Return the [X, Y] coordinate for the center point of the cell that contains the specified text.  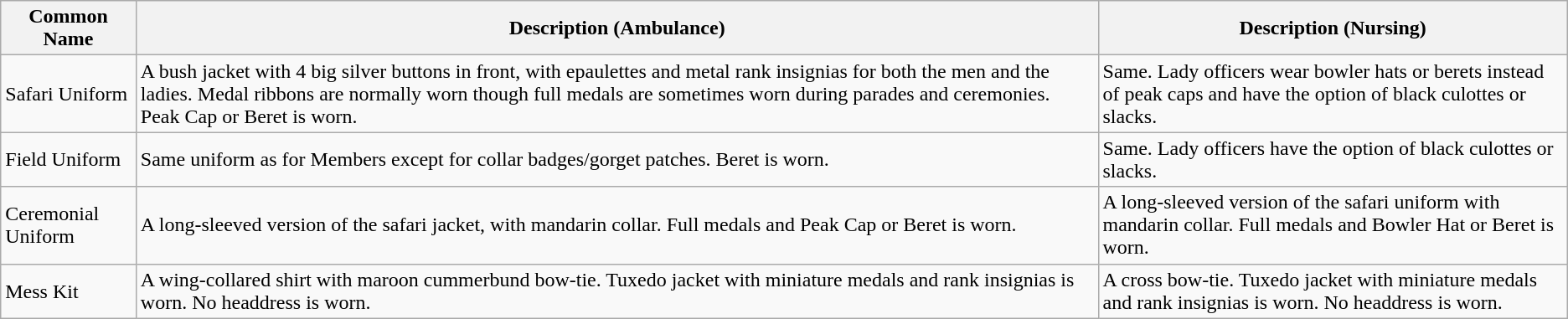
A wing-collared shirt with maroon cummerbund bow-tie. Tuxedo jacket with miniature medals and rank insignias is worn. No headdress is worn. [616, 291]
Same. Lady officers have the option of black culottes or slacks. [1333, 159]
A long-sleeved version of the safari uniform with mandarin collar. Full medals and Bowler Hat or Beret is worn. [1333, 225]
Same uniform as for Members except for collar badges/gorget patches. Beret is worn. [616, 159]
Safari Uniform [69, 94]
Common Name [69, 28]
Description (Ambulance) [616, 28]
Description (Nursing) [1333, 28]
Same. Lady officers wear bowler hats or berets instead of peak caps and have the option of black culottes or slacks. [1333, 94]
Mess Kit [69, 291]
Ceremonial Uniform [69, 225]
Field Uniform [69, 159]
A cross bow-tie. Tuxedo jacket with miniature medals and rank insignias is worn. No headdress is worn. [1333, 291]
A long-sleeved version of the safari jacket, with mandarin collar. Full medals and Peak Cap or Beret is worn. [616, 225]
